Detect which cell encompasses the target text, then output its [X, Y] center coordinate. 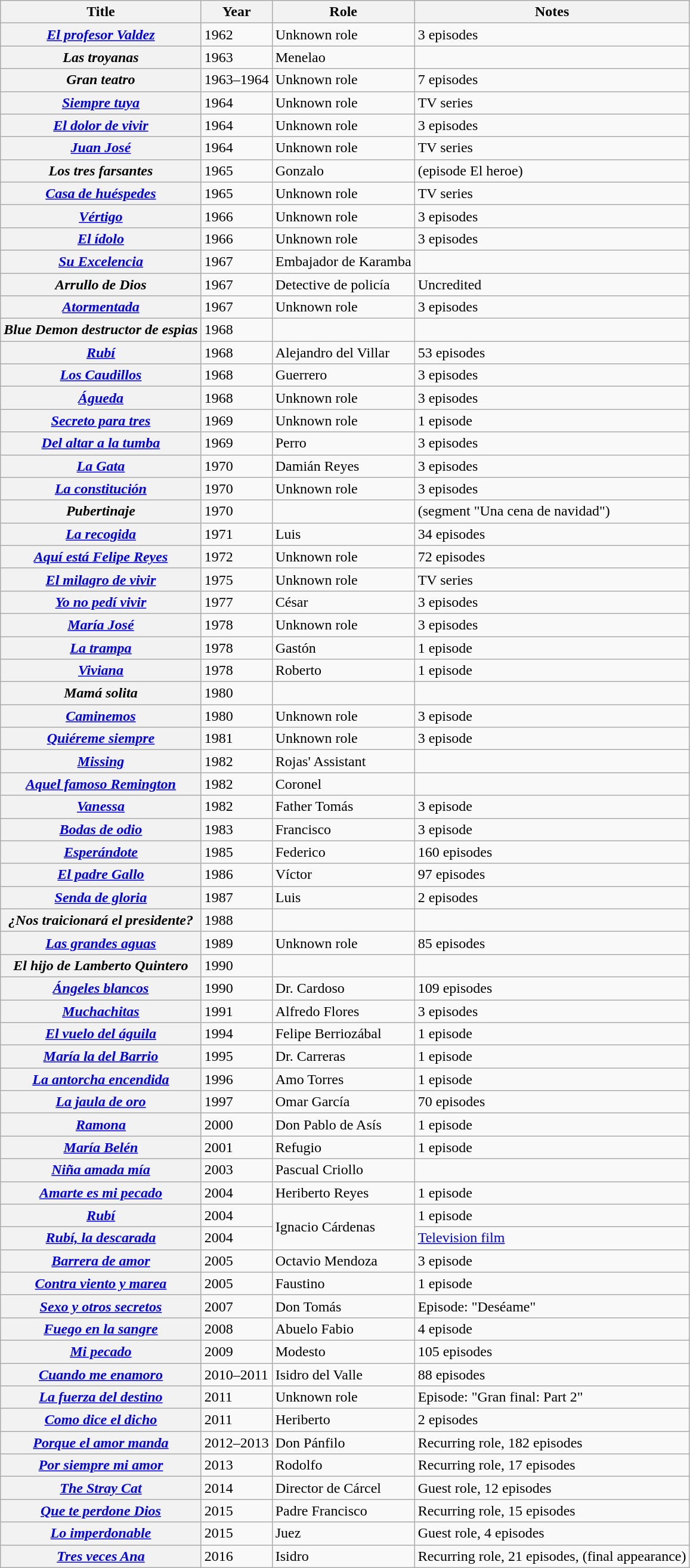
Mamá solita [101, 693]
Television film [552, 1238]
72 episodes [552, 557]
La antorcha encendida [101, 1079]
53 episodes [552, 353]
Pubertinaje [101, 511]
1991 [236, 1011]
(episode El heroe) [552, 171]
Viviana [101, 671]
1989 [236, 943]
85 episodes [552, 943]
Dr. Cardoso [344, 988]
Aquel famoso Remington [101, 784]
Ramona [101, 1125]
2010–2011 [236, 1374]
7 episodes [552, 80]
Porque el amor manda [101, 1443]
¿Nos traicionará el presidente? [101, 920]
Episode: "Gran final: Part 2" [552, 1397]
88 episodes [552, 1374]
La recogida [101, 534]
Detective de policía [344, 285]
Amarte es mi pecado [101, 1193]
Modesto [344, 1351]
Ángeles blancos [101, 988]
Heriberto [344, 1420]
Fuego en la sangre [101, 1329]
Esperándote [101, 852]
1985 [236, 852]
Juan José [101, 148]
Rodolfo [344, 1465]
El profesor Valdez [101, 35]
Coronel [344, 784]
Isidro [344, 1556]
Refugio [344, 1147]
Isidro del Valle [344, 1374]
Roberto [344, 671]
Omar García [344, 1102]
Las troyanas [101, 57]
Muchachitas [101, 1011]
Sexo y otros secretos [101, 1306]
1972 [236, 557]
Los Caudillos [101, 375]
María la del Barrio [101, 1057]
2016 [236, 1556]
Episode: "Deséame" [552, 1306]
1996 [236, 1079]
Guest role, 4 episodes [552, 1533]
El ídolo [101, 239]
Secreto para tres [101, 421]
1997 [236, 1102]
(segment "Una cena de navidad") [552, 511]
María Belén [101, 1147]
Recurring role, 182 episodes [552, 1443]
Father Tomás [344, 807]
El hijo de Lamberto Quintero [101, 965]
Federico [344, 852]
El dolor de vivir [101, 125]
105 episodes [552, 1351]
Blue Demon destructor de espias [101, 330]
2003 [236, 1170]
El padre Gallo [101, 875]
Aquí está Felipe Reyes [101, 557]
Felipe Berriozábal [344, 1034]
Heriberto Reyes [344, 1193]
Mi pecado [101, 1351]
Caminemos [101, 716]
Year [236, 12]
2014 [236, 1488]
The Stray Cat [101, 1488]
Title [101, 12]
César [344, 602]
160 episodes [552, 852]
1963–1964 [236, 80]
Alfredo Flores [344, 1011]
Senda de gloria [101, 897]
97 episodes [552, 875]
1981 [236, 739]
Como dice el dicho [101, 1420]
Vértigo [101, 216]
1963 [236, 57]
La trampa [101, 647]
Siempre tuya [101, 103]
Águeda [101, 398]
Guest role, 12 episodes [552, 1488]
Gonzalo [344, 171]
Casa de huéspedes [101, 193]
1995 [236, 1057]
2000 [236, 1125]
Missing [101, 761]
Del altar a la tumba [101, 443]
Don Tomás [344, 1306]
1962 [236, 35]
Niña amada mía [101, 1170]
4 episode [552, 1329]
Lo imperdonable [101, 1533]
Bodas de odio [101, 829]
Amo Torres [344, 1079]
34 episodes [552, 534]
Perro [344, 443]
Las grandes aguas [101, 943]
Arrullo de Dios [101, 285]
1994 [236, 1034]
2012–2013 [236, 1443]
Notes [552, 12]
Yo no pedí vivir [101, 602]
1987 [236, 897]
Pascual Criollo [344, 1170]
1983 [236, 829]
La fuerza del destino [101, 1397]
La jaula de oro [101, 1102]
Tres veces Ana [101, 1556]
María José [101, 625]
Padre Francisco [344, 1511]
Rojas' Assistant [344, 761]
Role [344, 12]
70 episodes [552, 1102]
Víctor [344, 875]
Menelao [344, 57]
2007 [236, 1306]
1977 [236, 602]
Rubí, la descarada [101, 1238]
Recurring role, 15 episodes [552, 1511]
El milagro de vivir [101, 579]
Faustino [344, 1283]
Atormentada [101, 307]
Su Excelencia [101, 261]
Barrera de amor [101, 1261]
109 episodes [552, 988]
1971 [236, 534]
Recurring role, 17 episodes [552, 1465]
El vuelo del águila [101, 1034]
Francisco [344, 829]
Gastón [344, 647]
Por siempre mi amor [101, 1465]
La constitución [101, 489]
2001 [236, 1147]
2009 [236, 1351]
Juez [344, 1533]
Dr. Carreras [344, 1057]
Vanessa [101, 807]
Embajador de Karamba [344, 261]
Don Pablo de Asís [344, 1125]
1986 [236, 875]
Gran teatro [101, 80]
La Gata [101, 466]
Director de Cárcel [344, 1488]
Don Pánfilo [344, 1443]
Octavio Mendoza [344, 1261]
Abuelo Fabio [344, 1329]
Alejandro del Villar [344, 353]
Los tres farsantes [101, 171]
1975 [236, 579]
Ignacio Cárdenas [344, 1227]
Cuando me enamoro [101, 1374]
Recurring role, 21 episodes, (final appearance) [552, 1556]
Damián Reyes [344, 466]
Contra viento y marea [101, 1283]
Guerrero [344, 375]
2013 [236, 1465]
2008 [236, 1329]
Que te perdone Dios [101, 1511]
Quiéreme siempre [101, 739]
Uncredited [552, 285]
1988 [236, 920]
